Provide the [x, y] coordinate of the cell's center where the given text is located.  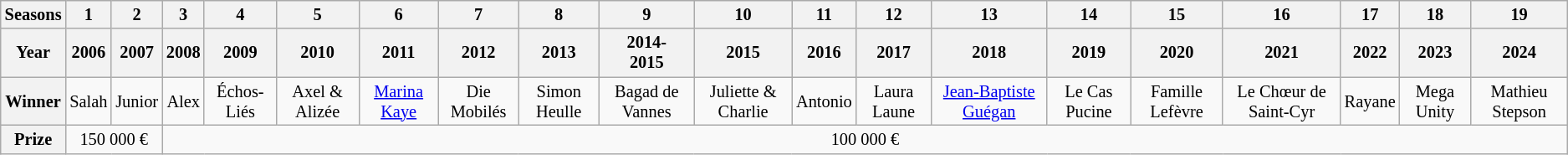
7 [478, 14]
13 [988, 14]
100 000 € [865, 139]
2011 [398, 53]
5 [318, 14]
2020 [1177, 53]
2008 [183, 53]
2018 [988, 53]
Antonio [824, 101]
2016 [824, 53]
Simon Heulle [559, 101]
2023 [1435, 53]
2024 [1519, 53]
Échos-Liés [240, 101]
2021 [1281, 53]
Le Cas Pucine [1089, 101]
18 [1435, 14]
2010 [318, 53]
Le Chœur de Saint-Cyr [1281, 101]
Rayane [1370, 101]
Axel & Alizée [318, 101]
Winner [33, 101]
4 [240, 14]
12 [894, 14]
Laura Laune [894, 101]
2014-2015 [646, 53]
Mega Unity [1435, 101]
Year [33, 53]
150 000 € [114, 139]
Alex [183, 101]
Salah [89, 101]
Jean-Baptiste Guégan [988, 101]
6 [398, 14]
8 [559, 14]
Prize [33, 139]
Seasons [33, 14]
15 [1177, 14]
Juliette & Charlie [743, 101]
Die Mobilés [478, 101]
2022 [1370, 53]
2009 [240, 53]
2006 [89, 53]
Mathieu Stepson [1519, 101]
2 [137, 14]
9 [646, 14]
2015 [743, 53]
2019 [1089, 53]
11 [824, 14]
2017 [894, 53]
19 [1519, 14]
10 [743, 14]
Marina Kaye [398, 101]
2007 [137, 53]
2012 [478, 53]
Bagad de Vannes [646, 101]
2013 [559, 53]
17 [1370, 14]
1 [89, 14]
Junior [137, 101]
Famille Lefèvre [1177, 101]
14 [1089, 14]
3 [183, 14]
16 [1281, 14]
